Search for the cell housing the specified text and yield its (X, Y) center coordinate. 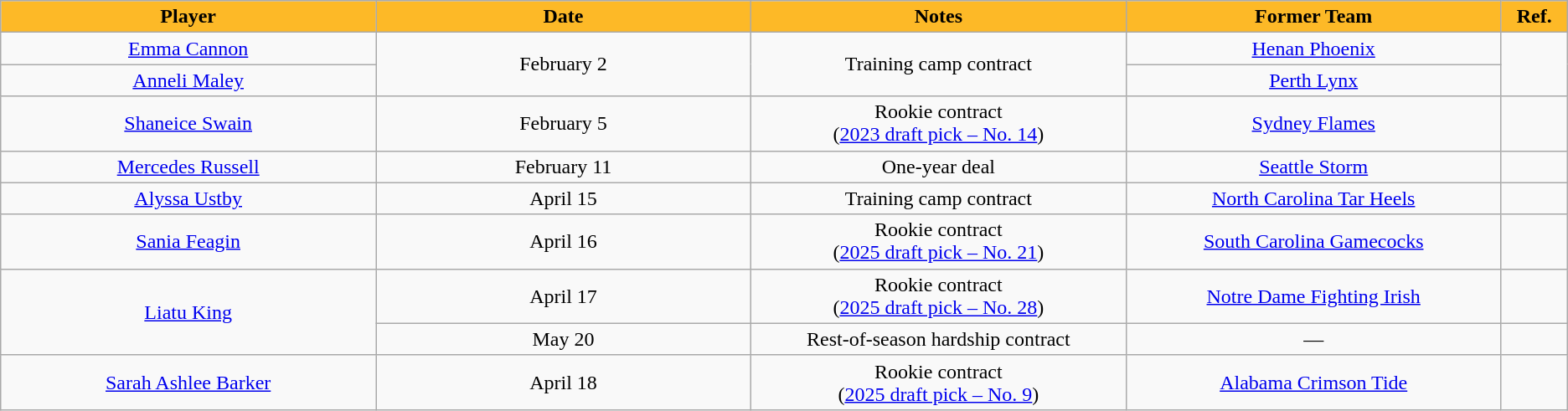
Henan Phoenix (1313, 49)
Player (188, 17)
Alyssa Ustby (188, 198)
February 11 (564, 167)
Rookie contract(2025 draft pick – No. 28) (938, 296)
Sania Feagin (188, 241)
Rookie contract(2023 draft pick – No. 14) (938, 124)
Former Team (1313, 17)
April 15 (564, 198)
Sarah Ashlee Barker (188, 382)
South Carolina Gamecocks (1313, 241)
Liatu King (188, 311)
Notre Dame Fighting Irish (1313, 296)
Shaneice Swain (188, 124)
April 18 (564, 382)
Emma Cannon (188, 49)
Sydney Flames (1313, 124)
Rest-of-season hardship contract (938, 339)
February 5 (564, 124)
Seattle Storm (1313, 167)
Anneli Maley (188, 80)
April 17 (564, 296)
Notes (938, 17)
Mercedes Russell (188, 167)
— (1313, 339)
Alabama Crimson Tide (1313, 382)
May 20 (564, 339)
February 2 (564, 64)
Rookie contract(2025 draft pick – No. 9) (938, 382)
Date (564, 17)
Ref. (1534, 17)
North Carolina Tar Heels (1313, 198)
One-year deal (938, 167)
April 16 (564, 241)
Perth Lynx (1313, 80)
Rookie contract(2025 draft pick – No. 21) (938, 241)
